Locate the cell with the specified text and output its (X, Y) center coordinate. 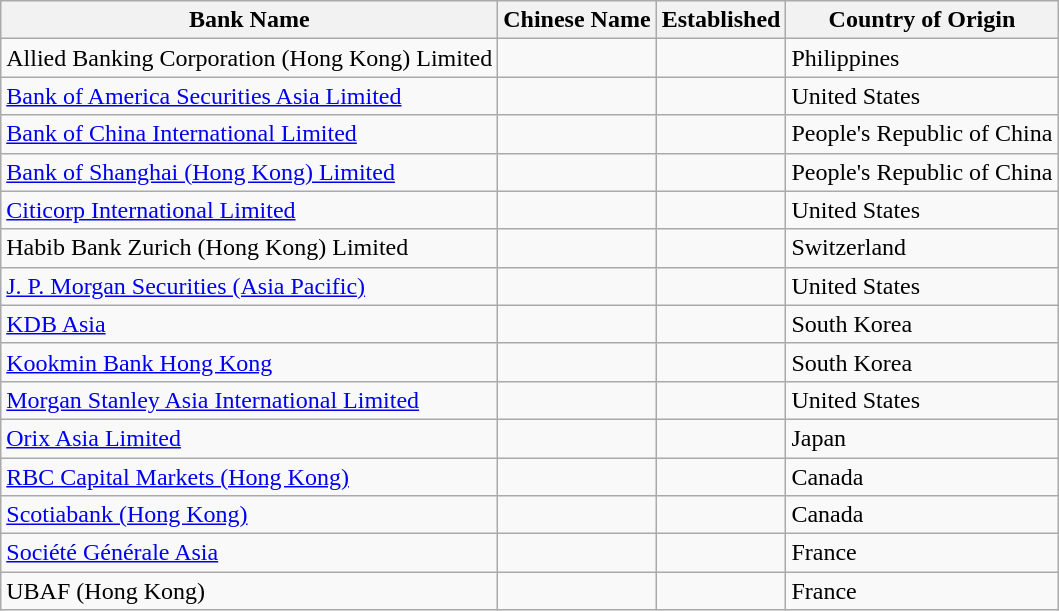
Citicorp International Limited (250, 210)
Bank of Shanghai (Hong Kong) Limited (250, 172)
Société Générale Asia (250, 553)
Japan (922, 438)
Bank Name (250, 20)
KDB Asia (250, 324)
UBAF (Hong Kong) (250, 591)
Morgan Stanley Asia International Limited (250, 400)
Kookmin Bank Hong Kong (250, 362)
RBC Capital Markets (Hong Kong) (250, 477)
Country of Origin (922, 20)
Bank of China International Limited (250, 134)
Orix Asia Limited (250, 438)
Allied Banking Corporation (Hong Kong) Limited (250, 58)
Chinese Name (577, 20)
Switzerland (922, 248)
Established (721, 20)
Habib Bank Zurich (Hong Kong) Limited (250, 248)
Philippines (922, 58)
Bank of America Securities Asia Limited (250, 96)
Scotiabank (Hong Kong) (250, 515)
J. P. Morgan Securities (Asia Pacific) (250, 286)
